Extract the [x, y] coordinate from the center of the cell holding the provided text.  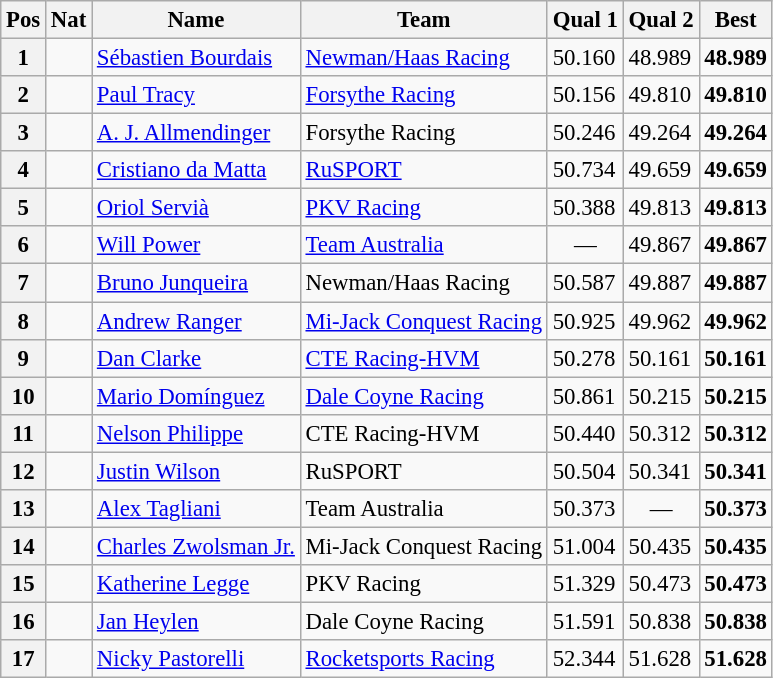
Rocketsports Racing [424, 659]
Nelson Philippe [196, 433]
Jan Heylen [196, 621]
50.925 [585, 321]
16 [24, 621]
6 [24, 245]
50.246 [585, 133]
50.156 [585, 95]
Qual 2 [661, 20]
10 [24, 396]
Nicky Pastorelli [196, 659]
51.004 [585, 546]
Charles Zwolsman Jr. [196, 546]
13 [24, 509]
50.587 [585, 283]
Paul Tracy [196, 95]
Nat [69, 20]
8 [24, 321]
50.388 [585, 208]
15 [24, 584]
Qual 1 [585, 20]
Andrew Ranger [196, 321]
51.329 [585, 584]
Mario Domínguez [196, 396]
Pos [24, 20]
Team [424, 20]
Cristiano da Matta [196, 170]
17 [24, 659]
4 [24, 170]
50.861 [585, 396]
50.160 [585, 58]
Justin Wilson [196, 471]
50.734 [585, 170]
5 [24, 208]
11 [24, 433]
50.278 [585, 358]
50.504 [585, 471]
51.591 [585, 621]
Bruno Junqueira [196, 283]
Name [196, 20]
A. J. Allmendinger [196, 133]
3 [24, 133]
14 [24, 546]
Best [736, 20]
Will Power [196, 245]
Sébastien Bourdais [196, 58]
Alex Tagliani [196, 509]
Oriol Servià [196, 208]
7 [24, 283]
52.344 [585, 659]
Katherine Legge [196, 584]
2 [24, 95]
50.440 [585, 433]
1 [24, 58]
12 [24, 471]
Dan Clarke [196, 358]
9 [24, 358]
